For the text-containing cell, return its midpoint in [x, y] coordinate format. 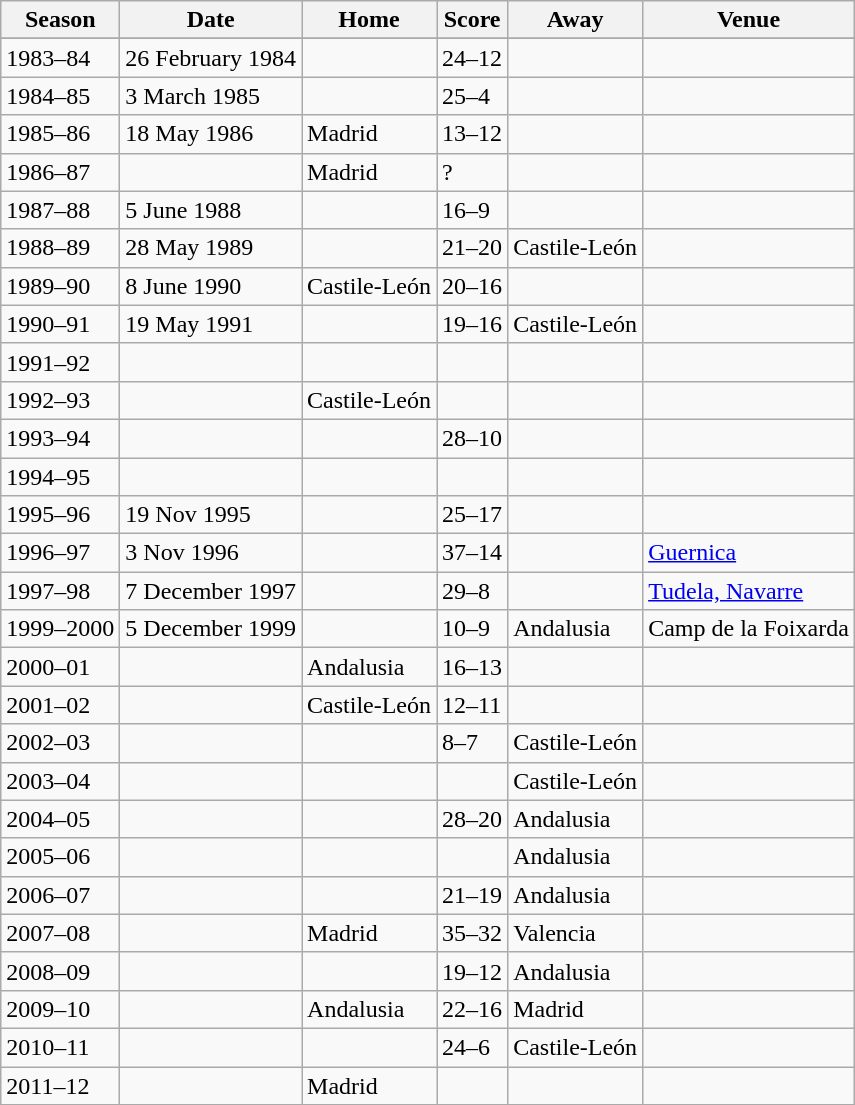
25–4 [472, 96]
26 February 1984 [211, 58]
2002–03 [60, 743]
1989–90 [60, 286]
1999–2000 [60, 629]
Venue [749, 20]
? [472, 172]
2007–08 [60, 933]
1984–85 [60, 96]
2006–07 [60, 895]
29–8 [472, 591]
5 December 1999 [211, 629]
1995–96 [60, 515]
1983–84 [60, 58]
18 May 1986 [211, 134]
1986–87 [60, 172]
2000–01 [60, 667]
2003–04 [60, 781]
1988–89 [60, 248]
1987–88 [60, 210]
Date [211, 20]
1991–92 [60, 362]
1994–95 [60, 477]
1997–98 [60, 591]
8–7 [472, 743]
2001–02 [60, 705]
3 March 1985 [211, 96]
2011–12 [60, 1085]
1993–94 [60, 438]
1992–93 [60, 400]
22–16 [472, 1009]
2005–06 [60, 857]
10–9 [472, 629]
16–9 [472, 210]
28–10 [472, 438]
Camp de la Foixarda [749, 629]
21–19 [472, 895]
19–16 [472, 324]
21–20 [472, 248]
Tudela, Navarre [749, 591]
Season [60, 20]
13–12 [472, 134]
2004–05 [60, 819]
1990–91 [60, 324]
25–17 [472, 515]
37–14 [472, 553]
20–16 [472, 286]
28–20 [472, 819]
Valencia [576, 933]
1985–86 [60, 134]
24–12 [472, 58]
5 June 1988 [211, 210]
19 May 1991 [211, 324]
19 Nov 1995 [211, 515]
1996–97 [60, 553]
8 June 1990 [211, 286]
3 Nov 1996 [211, 553]
35–32 [472, 933]
24–6 [472, 1047]
7 December 1997 [211, 591]
2010–11 [60, 1047]
19–12 [472, 971]
Away [576, 20]
16–13 [472, 667]
Home [370, 20]
2008–09 [60, 971]
28 May 1989 [211, 248]
Score [472, 20]
2009–10 [60, 1009]
12–11 [472, 705]
Guernica [749, 553]
